Return [x, y] of the center of cell containing provided text 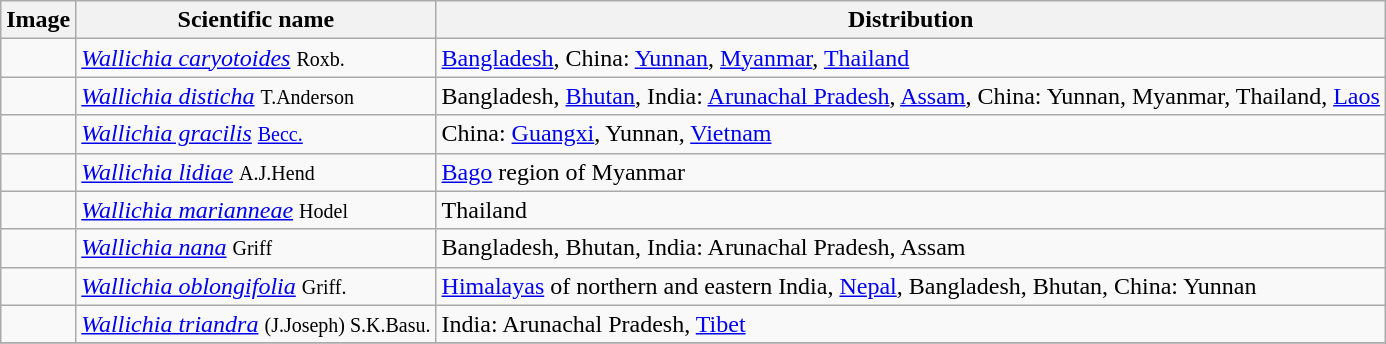
Thailand [910, 210]
Bangladesh, Bhutan, India: Arunachal Pradesh, Assam, China: Yunnan, Myanmar, Thailand, Laos [910, 96]
Wallichia marianneae Hodel [256, 210]
Wallichia disticha T.Anderson [256, 96]
Scientific name [256, 20]
Bangladesh, China: Yunnan, Myanmar, Thailand [910, 58]
Distribution [910, 20]
Wallichia oblongifolia Griff. [256, 286]
Wallichia lidiae A.J.Hend [256, 172]
China: Guangxi, Yunnan, Vietnam [910, 134]
Bangladesh, Bhutan, India: Arunachal Pradesh, Assam [910, 248]
Image [38, 20]
Wallichia gracilis Becc. [256, 134]
Wallichia caryotoides Roxb. [256, 58]
Wallichia nana Griff [256, 248]
Wallichia triandra (J.Joseph) S.K.Basu. [256, 324]
Bago region of Myanmar [910, 172]
Himalayas of northern and eastern India, Nepal, Bangladesh, Bhutan, China: Yunnan [910, 286]
India: Arunachal Pradesh, Tibet [910, 324]
